Provide the (x, y) coordinate of the cell's center where the given text is located.  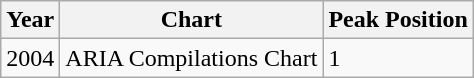
1 (398, 58)
ARIA Compilations Chart (192, 58)
Year (30, 20)
Peak Position (398, 20)
2004 (30, 58)
Chart (192, 20)
